Scan for the cell matching the given text and deliver its (x, y) coordinate at center. 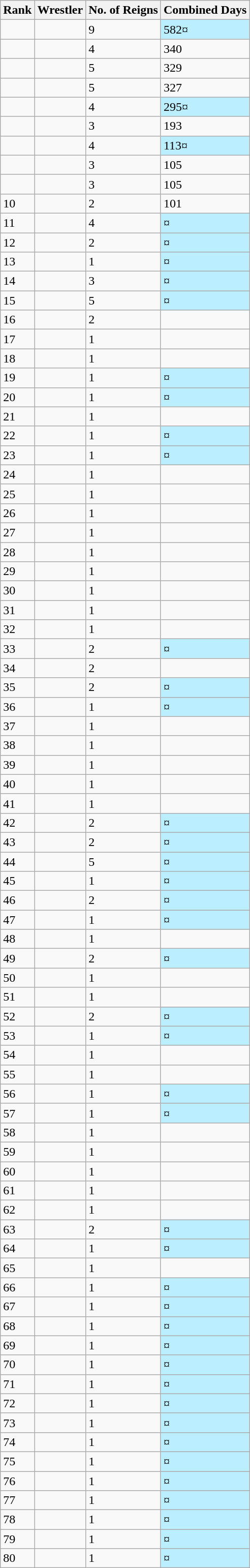
24 (17, 474)
35 (17, 687)
37 (17, 726)
77 (17, 1500)
22 (17, 436)
10 (17, 203)
12 (17, 243)
60 (17, 1171)
13 (17, 262)
Combined Days (205, 10)
9 (123, 29)
59 (17, 1152)
46 (17, 900)
26 (17, 513)
42 (17, 823)
70 (17, 1365)
329 (205, 68)
19 (17, 378)
66 (17, 1287)
101 (205, 203)
73 (17, 1423)
34 (17, 668)
113¤ (205, 145)
Wrestler (60, 10)
340 (205, 49)
48 (17, 939)
78 (17, 1520)
61 (17, 1191)
49 (17, 958)
27 (17, 532)
16 (17, 320)
57 (17, 1113)
68 (17, 1326)
14 (17, 281)
23 (17, 455)
63 (17, 1229)
75 (17, 1461)
39 (17, 765)
58 (17, 1132)
79 (17, 1539)
67 (17, 1307)
64 (17, 1249)
25 (17, 494)
45 (17, 881)
21 (17, 416)
62 (17, 1210)
582¤ (205, 29)
No. of Reigns (123, 10)
38 (17, 745)
29 (17, 571)
71 (17, 1384)
11 (17, 223)
30 (17, 591)
33 (17, 649)
18 (17, 358)
55 (17, 1074)
295¤ (205, 107)
20 (17, 397)
17 (17, 339)
74 (17, 1442)
Rank (17, 10)
51 (17, 997)
193 (205, 126)
15 (17, 300)
72 (17, 1403)
36 (17, 707)
47 (17, 920)
50 (17, 978)
56 (17, 1094)
54 (17, 1055)
32 (17, 629)
41 (17, 803)
52 (17, 1016)
65 (17, 1268)
76 (17, 1481)
327 (205, 87)
80 (17, 1558)
31 (17, 610)
28 (17, 552)
43 (17, 842)
69 (17, 1345)
53 (17, 1036)
44 (17, 862)
40 (17, 784)
